Return the (x, y) coordinate for the center point of the cell that contains the specified text.  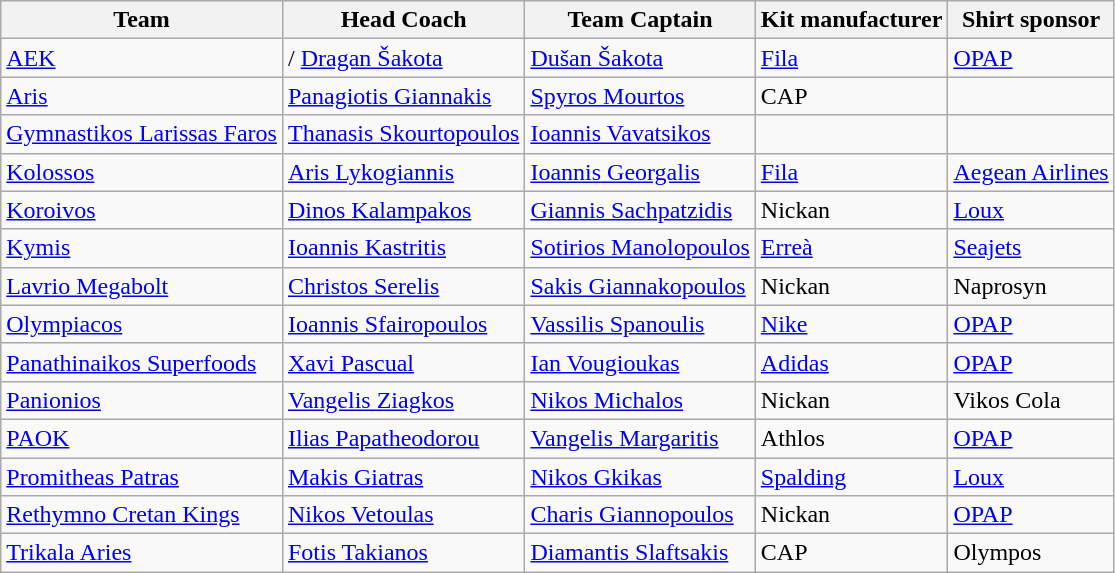
Vangelis Margaritis (640, 438)
Charis Giannopoulos (640, 515)
Dušan Šakota (640, 58)
Nikos Michalos (640, 400)
Olympiacos (142, 324)
Diamantis Slaftsakis (640, 553)
Olympos (1031, 553)
Team (142, 20)
Adidas (852, 362)
Ilias Papatheodorou (403, 438)
Ioannis Vavatsikos (640, 134)
PAOK (142, 438)
Ioannis Kastritis (403, 248)
Kymis (142, 248)
Rethymno Cretan Kings (142, 515)
Dinos Kalampakos (403, 210)
Panionios (142, 400)
Head Coach (403, 20)
Ian Vougioukas (640, 362)
Ioannis Georgalis (640, 172)
Aegean Airlines (1031, 172)
Gymnastikos Larissas Faros (142, 134)
Trikala Aries (142, 553)
Thanasis Skourtopoulos (403, 134)
Fotis Takianos (403, 553)
Giannis Sachpatzidis (640, 210)
Xavi Pascual (403, 362)
Nike (852, 324)
Christos Serelis (403, 286)
Promitheas Patras (142, 477)
Nikos Vetoulas (403, 515)
Panathinaikos Superfoods (142, 362)
Aris (142, 96)
Panagiotis Giannakis (403, 96)
Vassilis Spanoulis (640, 324)
Spalding (852, 477)
Aris Lykogiannis (403, 172)
Shirt sponsor (1031, 20)
Sotirios Manolopoulos (640, 248)
Vangelis Ziagkos (403, 400)
AEK (142, 58)
Vikos Cola (1031, 400)
/ Dragan Šakota (403, 58)
Athlos (852, 438)
Sakis Giannakopoulos (640, 286)
Nikos Gkikas (640, 477)
Seajets (1031, 248)
Erreà (852, 248)
Team Captain (640, 20)
Makis Giatras (403, 477)
Lavrio Megabolt (142, 286)
Koroivos (142, 210)
Kit manufacturer (852, 20)
Ioannis Sfairopoulos (403, 324)
Naprosyn (1031, 286)
Kolossos (142, 172)
Spyros Mourtos (640, 96)
